Detect which cell encompasses the target text, then output its [X, Y] center coordinate. 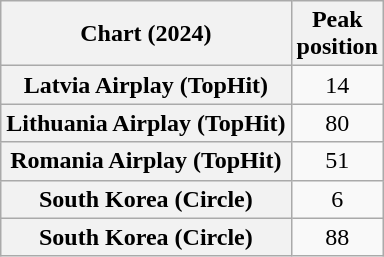
6 [337, 199]
Chart (2024) [146, 34]
14 [337, 85]
Lithuania Airplay (TopHit) [146, 123]
80 [337, 123]
51 [337, 161]
Peakposition [337, 34]
Romania Airplay (TopHit) [146, 161]
Latvia Airplay (TopHit) [146, 85]
88 [337, 237]
